Return the [x, y] coordinate for the center point of the cell that contains the specified text.  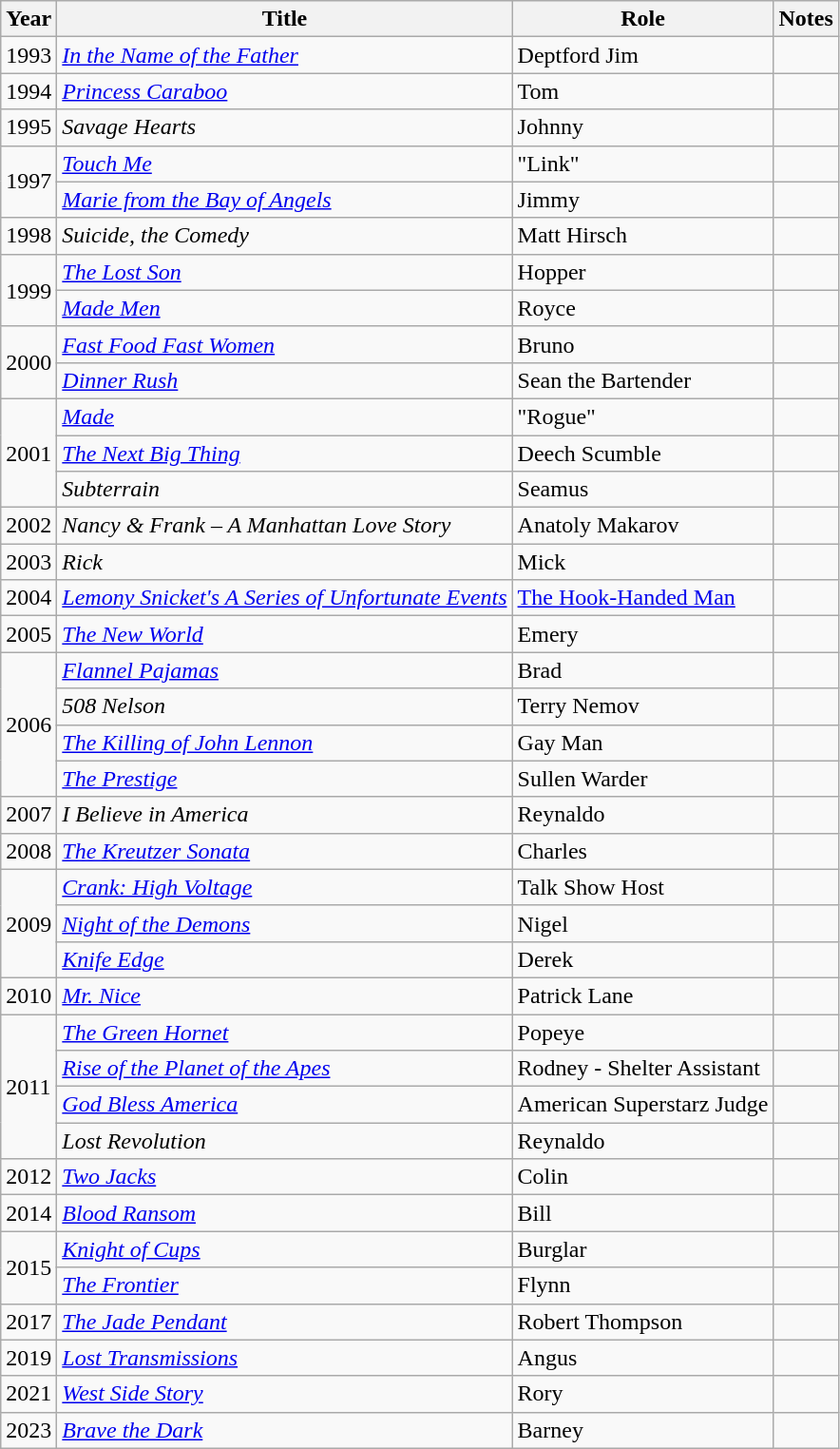
Brave the Dark [285, 1430]
I Believe in America [285, 815]
Colin [642, 1177]
Popeye [642, 1032]
2008 [29, 851]
Crank: High Voltage [285, 887]
2005 [29, 634]
The Killing of John Lennon [285, 743]
The Kreutzer Sonata [285, 851]
Night of the Demons [285, 923]
Bill [642, 1213]
Burglar [642, 1249]
Charles [642, 851]
West Side Story [285, 1394]
Nancy & Frank – A Manhattan Love Story [285, 526]
"Link" [642, 164]
Subterrain [285, 490]
2000 [29, 362]
2012 [29, 1177]
Royce [642, 308]
Jimmy [642, 200]
2017 [29, 1322]
Blood Ransom [285, 1213]
Lemony Snicket's A Series of Unfortunate Events [285, 598]
The Prestige [285, 779]
Suicide, the Comedy [285, 236]
American Superstarz Judge [642, 1105]
1994 [29, 91]
2010 [29, 995]
Terry Nemov [642, 706]
The Frontier [285, 1285]
Dinner Rush [285, 380]
Year [29, 19]
Angus [642, 1358]
The Green Hornet [285, 1032]
Notes [806, 19]
Tom [642, 91]
1998 [29, 236]
Two Jacks [285, 1177]
2001 [29, 453]
2007 [29, 815]
Seamus [642, 490]
2023 [29, 1430]
Flynn [642, 1285]
The Next Big Thing [285, 454]
Savage Hearts [285, 127]
2015 [29, 1267]
2011 [29, 1086]
Rodney - Shelter Assistant [642, 1069]
Johnny [642, 127]
"Rogue" [642, 416]
The Lost Son [285, 272]
Rise of the Planet of the Apes [285, 1069]
The New World [285, 634]
Fast Food Fast Women [285, 344]
Marie from the Bay of Angels [285, 200]
2006 [29, 724]
Princess Caraboo [285, 91]
Gay Man [642, 743]
Deech Scumble [642, 454]
Sean the Bartender [642, 380]
Nigel [642, 923]
Made Men [285, 308]
God Bless America [285, 1105]
Role [642, 19]
Made [285, 416]
1997 [29, 182]
2009 [29, 923]
1993 [29, 55]
Lost Revolution [285, 1141]
Mr. Nice [285, 995]
2019 [29, 1358]
1995 [29, 127]
2014 [29, 1213]
Title [285, 19]
2002 [29, 526]
Flannel Pajamas [285, 670]
Patrick Lane [642, 995]
2003 [29, 562]
Lost Transmissions [285, 1358]
Rick [285, 562]
Hopper [642, 272]
In the Name of the Father [285, 55]
Emery [642, 634]
Touch Me [285, 164]
The Hook-Handed Man [642, 598]
2021 [29, 1394]
2004 [29, 598]
Sullen Warder [642, 779]
Knight of Cups [285, 1249]
Brad [642, 670]
Derek [642, 959]
1999 [29, 290]
Rory [642, 1394]
508 Nelson [285, 706]
Barney [642, 1430]
Mick [642, 562]
Robert Thompson [642, 1322]
The Jade Pendant [285, 1322]
Matt Hirsch [642, 236]
Deptford Jim [642, 55]
Bruno [642, 344]
Anatoly Makarov [642, 526]
Talk Show Host [642, 887]
Knife Edge [285, 959]
